Return the (x, y) coordinate for the center point of the cell that contains the specified text.  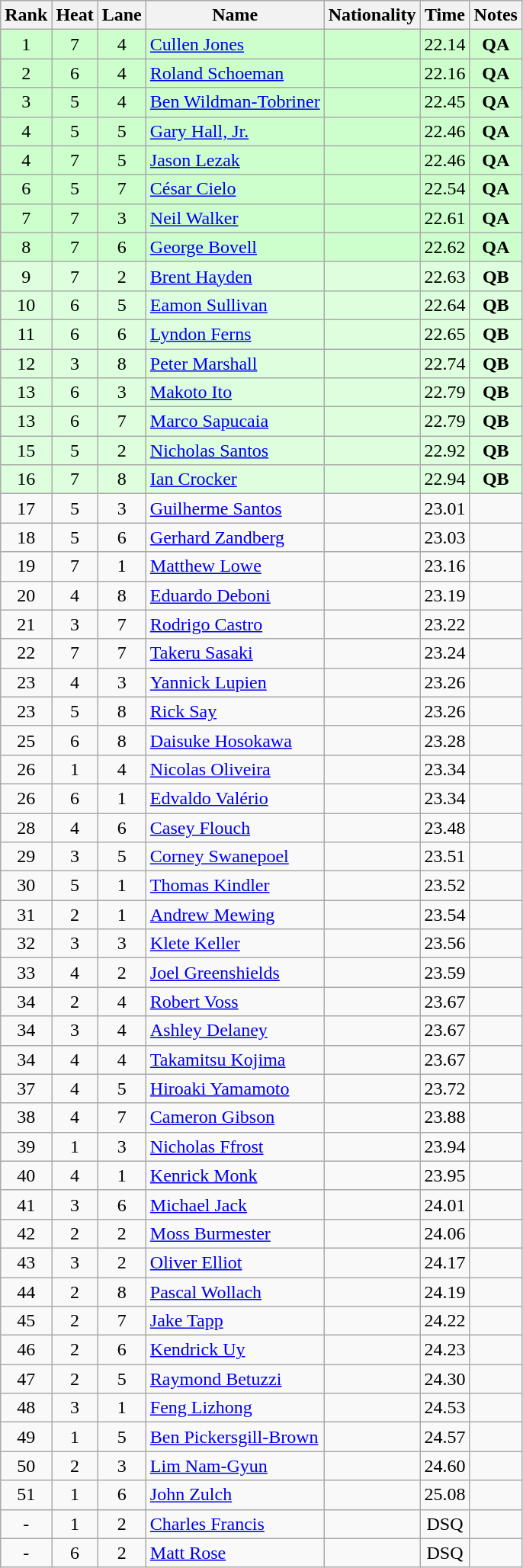
Nicholas Ffrost (235, 1146)
23.48 (445, 827)
23.52 (445, 886)
17 (26, 508)
24.01 (445, 1204)
9 (26, 276)
Peter Marshall (235, 364)
19 (26, 566)
23.01 (445, 508)
Nationality (372, 15)
Eduardo Deboni (235, 595)
24.60 (445, 1466)
Casey Flouch (235, 827)
28 (26, 827)
45 (26, 1321)
Makoto Ito (235, 393)
Gerhard Zandberg (235, 537)
22.54 (445, 189)
22.61 (445, 218)
50 (26, 1466)
Ashley Delaney (235, 1031)
Thomas Kindler (235, 886)
Guilherme Santos (235, 508)
23.94 (445, 1146)
Ian Crocker (235, 479)
Michael Jack (235, 1204)
Rodrigo Castro (235, 624)
23.56 (445, 944)
23.88 (445, 1117)
31 (26, 915)
Kendrick Uy (235, 1350)
29 (26, 857)
33 (26, 973)
24.17 (445, 1262)
44 (26, 1292)
Oliver Elliot (235, 1262)
Raymond Betuzzi (235, 1379)
Nicolas Oliveira (235, 769)
24.22 (445, 1321)
25.08 (445, 1495)
23.22 (445, 624)
Matthew Lowe (235, 566)
21 (26, 624)
23.03 (445, 537)
20 (26, 595)
Marco Sapucaia (235, 422)
22.45 (445, 102)
49 (26, 1437)
Lim Nam-Gyun (235, 1466)
23.19 (445, 595)
Lyndon Ferns (235, 334)
Klete Keller (235, 944)
15 (26, 451)
30 (26, 886)
Cullen Jones (235, 44)
10 (26, 305)
12 (26, 364)
25 (26, 740)
23.54 (445, 915)
John Zulch (235, 1495)
Daisuke Hosokawa (235, 740)
Neil Walker (235, 218)
22.62 (445, 247)
Edvaldo Valério (235, 798)
Lane (122, 15)
Jason Lezak (235, 160)
23.24 (445, 653)
Notes (496, 15)
23.16 (445, 566)
24.57 (445, 1437)
Roland Schoeman (235, 73)
22.92 (445, 451)
51 (26, 1495)
Brent Hayden (235, 276)
23.28 (445, 740)
Moss Burmester (235, 1233)
Joel Greenshields (235, 973)
24.19 (445, 1292)
37 (26, 1089)
22.65 (445, 334)
Kenrick Monk (235, 1175)
22 (26, 653)
César Cielo (235, 189)
11 (26, 334)
18 (26, 537)
Charles Francis (235, 1524)
23.95 (445, 1175)
Matt Rose (235, 1553)
23.51 (445, 857)
24.53 (445, 1408)
42 (26, 1233)
23.59 (445, 973)
Andrew Mewing (235, 915)
24.23 (445, 1350)
39 (26, 1146)
Takeru Sasaki (235, 653)
32 (26, 944)
George Bovell (235, 247)
Heat (75, 15)
46 (26, 1350)
38 (26, 1117)
Cameron Gibson (235, 1117)
Rick Say (235, 711)
Pascal Wollach (235, 1292)
22.94 (445, 479)
16 (26, 479)
Corney Swanepoel (235, 857)
47 (26, 1379)
Robert Voss (235, 1002)
24.06 (445, 1233)
Jake Tapp (235, 1321)
Yannick Lupien (235, 682)
Eamon Sullivan (235, 305)
Feng Lizhong (235, 1408)
41 (26, 1204)
24.30 (445, 1379)
Hiroaki Yamamoto (235, 1089)
22.63 (445, 276)
48 (26, 1408)
22.16 (445, 73)
Nicholas Santos (235, 451)
Ben Wildman-Tobriner (235, 102)
40 (26, 1175)
22.64 (445, 305)
Name (235, 15)
Takamitsu Kojima (235, 1060)
22.14 (445, 44)
Rank (26, 15)
22.74 (445, 364)
Time (445, 15)
Gary Hall, Jr. (235, 131)
43 (26, 1262)
Ben Pickersgill-Brown (235, 1437)
23.72 (445, 1089)
